Extract the [X, Y] coordinate from the center of the cell holding the provided text.  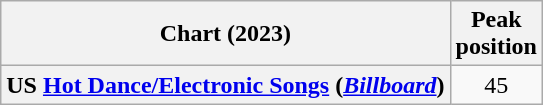
Peakposition [496, 34]
Chart (2023) [226, 34]
45 [496, 85]
US Hot Dance/Electronic Songs (Billboard) [226, 85]
